Return [x, y] of the center of cell containing provided text 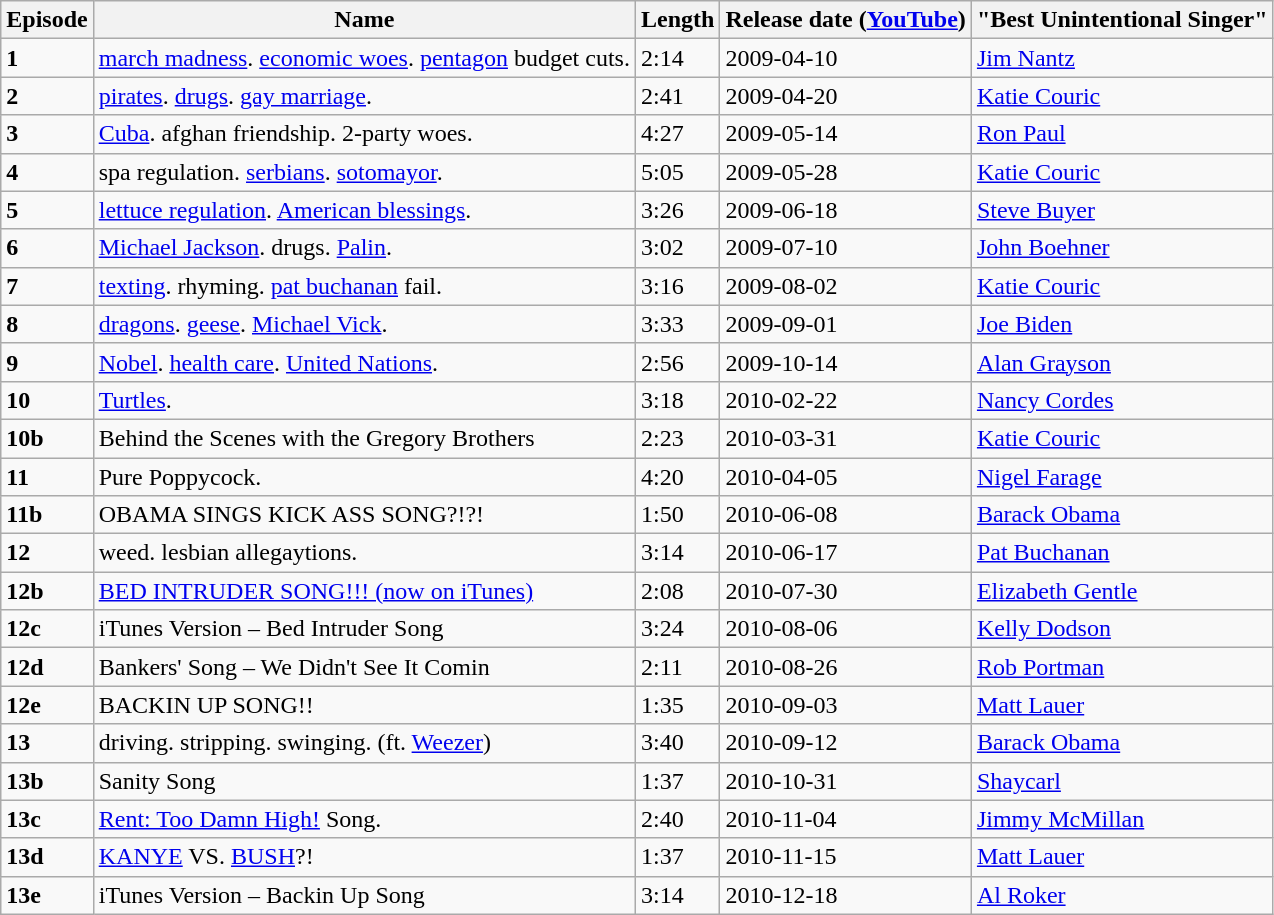
Length [677, 20]
Pat Buchanan [1122, 553]
7 [47, 286]
3:26 [677, 210]
"Best Unintentional Singer" [1122, 20]
2010-08-26 [846, 667]
2:14 [677, 58]
2010-10-31 [846, 781]
KANYE VS. BUSH?! [364, 857]
11 [47, 477]
2009-08-02 [846, 286]
2010-06-17 [846, 553]
2010-06-08 [846, 515]
2010-04-05 [846, 477]
Al Roker [1122, 895]
9 [47, 362]
driving. stripping. swinging. (ft. Weezer) [364, 743]
6 [47, 248]
2009-07-10 [846, 248]
dragons. geese. Michael Vick. [364, 324]
2010-11-15 [846, 857]
3:18 [677, 400]
iTunes Version – Bed Intruder Song [364, 629]
12b [47, 591]
13e [47, 895]
2:40 [677, 819]
Bankers' Song – We Didn't See It Comin [364, 667]
13b [47, 781]
spa regulation. serbians. sotomayor. [364, 172]
2009-05-14 [846, 134]
2 [47, 96]
2009-04-10 [846, 58]
13 [47, 743]
2009-06-18 [846, 210]
Kelly Dodson [1122, 629]
Nigel Farage [1122, 477]
John Boehner [1122, 248]
1:35 [677, 705]
13d [47, 857]
Nancy Cordes [1122, 400]
2009-10-14 [846, 362]
Shaycarl [1122, 781]
2010-02-22 [846, 400]
3:40 [677, 743]
Rob Portman [1122, 667]
Jimmy McMillan [1122, 819]
1 [47, 58]
13c [47, 819]
2:08 [677, 591]
BED INTRUDER SONG!!! (now on iTunes) [364, 591]
BACKIN UP SONG!! [364, 705]
5:05 [677, 172]
4:27 [677, 134]
3:02 [677, 248]
Name [364, 20]
12e [47, 705]
2:23 [677, 438]
3:16 [677, 286]
Episode [47, 20]
Sanity Song [364, 781]
10 [47, 400]
12c [47, 629]
Elizabeth Gentle [1122, 591]
Behind the Scenes with the Gregory Brothers [364, 438]
2009-09-01 [846, 324]
10b [47, 438]
2010-09-12 [846, 743]
2010-03-31 [846, 438]
2010-07-30 [846, 591]
2010-09-03 [846, 705]
Nobel. health care. United Nations. [364, 362]
12d [47, 667]
3 [47, 134]
Steve Buyer [1122, 210]
Rent: Too Damn High! Song. [364, 819]
Pure Poppycock. [364, 477]
Alan Grayson [1122, 362]
Michael Jackson. drugs. Palin. [364, 248]
Ron Paul [1122, 134]
Cuba. afghan friendship. 2-party woes. [364, 134]
4:20 [677, 477]
5 [47, 210]
2010-12-18 [846, 895]
iTunes Version – Backin Up Song [364, 895]
2010-08-06 [846, 629]
12 [47, 553]
Release date (YouTube) [846, 20]
Jim Nantz [1122, 58]
Turtles. [364, 400]
pirates. drugs. gay marriage. [364, 96]
2:56 [677, 362]
texting. rhyming. pat buchanan fail. [364, 286]
3:24 [677, 629]
2:41 [677, 96]
11b [47, 515]
2:11 [677, 667]
lettuce regulation. American blessings. [364, 210]
2010-11-04 [846, 819]
2009-04-20 [846, 96]
Joe Biden [1122, 324]
weed. lesbian allegaytions. [364, 553]
8 [47, 324]
1:50 [677, 515]
OBAMA SINGS KICK ASS SONG?!?! [364, 515]
3:33 [677, 324]
2009-05-28 [846, 172]
march madness. economic woes. pentagon budget cuts. [364, 58]
4 [47, 172]
